Detect which cell encompasses the target text, then output its (x, y) center coordinate. 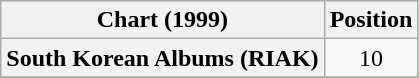
Chart (1999) (162, 20)
10 (371, 58)
South Korean Albums (RIAK) (162, 58)
Position (371, 20)
